Pinpoint the cell where the given text exists, returning its (x, y) midpoint coordinate. 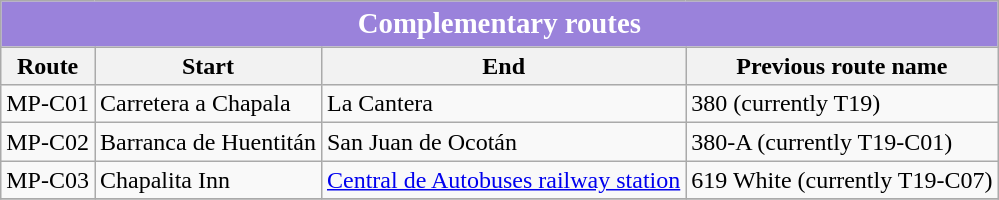
San Juan de Ocotán (503, 142)
380 (currently T19) (842, 104)
Route (48, 66)
Barranca de Huentitán (208, 142)
Central de Autobuses railway station (503, 180)
MP-C03 (48, 180)
Carretera a Chapala (208, 104)
Complementary routes (500, 24)
MP-C01 (48, 104)
Previous route name (842, 66)
Chapalita Inn (208, 180)
Start (208, 66)
La Cantera (503, 104)
380-A (currently T19-C01) (842, 142)
MP-C02 (48, 142)
619 White (currently T19-C07) (842, 180)
End (503, 66)
